Return [X, Y] of the center of cell containing provided text 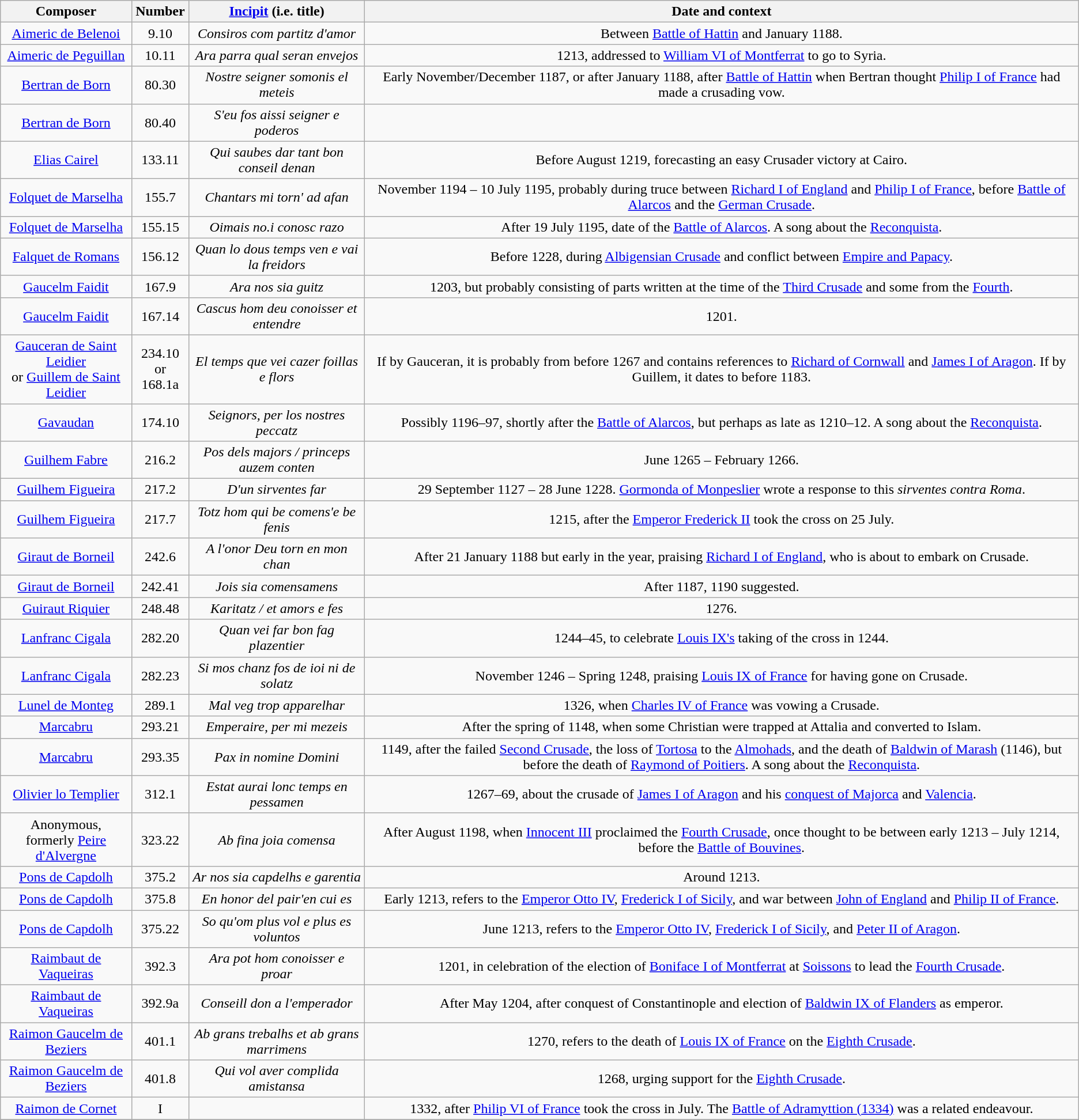
After 1187, 1190 suggested. [722, 587]
217.2 [160, 490]
Composer [66, 12]
1332, after Philip VI of France took the cross in July. The Battle of Adramyttion (1334) was a related endeavour. [722, 1108]
Aimeric de Peguillan [66, 55]
Cascus hom deu conoisser et entendre [277, 316]
After May 1204, after conquest of Constantinople and election of Baldwin IX of Flanders as emperor. [722, 1004]
Falquet de Romans [66, 257]
248.48 [160, 608]
80.30 [160, 85]
Chantars mi torn' ad afan [277, 197]
242.6 [160, 557]
Olivier lo Templier [66, 794]
After 19 July 1195, date of the Battle of Alarcos. A song about the Reconquista. [722, 227]
Qui vol aver complida amistansa [277, 1079]
156.12 [160, 257]
1213, addressed to William VI of Montferrat to go to Syria. [722, 55]
293.35 [160, 757]
So qu'om plus vol e plus es voluntos [277, 929]
401.8 [160, 1079]
Estat aurai lonc temps en pessamen [277, 794]
Mal veg trop apparelhar [277, 705]
Pos dels majors / princeps auzem conten [277, 460]
After the spring of 1148, when some Christian were trapped at Attalia and converted to Islam. [722, 727]
Guilhem Fabre [66, 460]
242.41 [160, 587]
Around 1213. [722, 877]
80.40 [160, 122]
Between Battle of Hattin and January 1188. [722, 33]
Si mos chanz fos de ioi ni de solatz [277, 675]
217.7 [160, 520]
Oimais no.i conosc razo [277, 227]
323.22 [160, 839]
1268, urging support for the Eighth Crusade. [722, 1079]
Ara nos sia guitz [277, 286]
375.8 [160, 899]
Ara pot hom conoisser e proar [277, 967]
Quan lo dous temps ven e vai la freidors [277, 257]
Nostre seigner somonis el meteis [277, 85]
Quan vei far bon fag plazentier [277, 638]
Totz hom qui be comens'e be fenis [277, 520]
234.10or 168.1a [160, 369]
375.22 [160, 929]
216.2 [160, 460]
392.9a [160, 1004]
133.11 [160, 160]
312.1 [160, 794]
Number [160, 12]
289.1 [160, 705]
155.15 [160, 227]
Seignors, per los nostres peccatz [277, 422]
293.21 [160, 727]
Early November/December 1187, or after January 1188, after Battle of Hattin when Bertran thought Philip I of France had made a crusading vow. [722, 85]
Elias Cairel [66, 160]
D'un sirventes far [277, 490]
401.1 [160, 1042]
Guiraut Riquier [66, 608]
Before 1228, during Albigensian Crusade and conflict between Empire and Papacy. [722, 257]
Ar nos sia capdelhs e garentia [277, 877]
Conseill don a l'emperador [277, 1004]
1326, when Charles IV of France was vowing a Crusade. [722, 705]
I [160, 1108]
Aimeric de Belenoi [66, 33]
June 1265 – February 1266. [722, 460]
1270, refers to the death of Louis IX of France on the Eighth Crusade. [722, 1042]
Raimon de Cornet [66, 1108]
1201, in celebration of the election of Boniface I of Montferrat at Soissons to lead the Fourth Crusade. [722, 967]
Ab fina joia comensa [277, 839]
Ab grans trebalhs et ab grans marrimens [277, 1042]
Consiros com partitz d'amor [277, 33]
Gauceran de Saint Leidieror Guillem de Saint Leidier [66, 369]
392.3 [160, 967]
10.11 [160, 55]
El temps que vei cazer foillas e flors [277, 369]
1203, but probably consisting of parts written at the time of the Third Crusade and some from the Fourth. [722, 286]
1276. [722, 608]
167.14 [160, 316]
Ara parra qual seran envejos [277, 55]
282.23 [160, 675]
A l'onor Deu torn en mon chan [277, 557]
Possibly 1196–97, shortly after the Battle of Alarcos, but perhaps as late as 1210–12. A song about the Reconquista. [722, 422]
En honor del pair'en cui es [277, 899]
1201. [722, 316]
June 1213, refers to the Emperor Otto IV, Frederick I of Sicily, and Peter II of Aragon. [722, 929]
1215, after the Emperor Frederick II took the cross on 25 July. [722, 520]
Emperaire, per mi mezeis [277, 727]
167.9 [160, 286]
174.10 [160, 422]
Lunel de Monteg [66, 705]
Early 1213, refers to the Emperor Otto IV, Frederick I of Sicily, and war between John of England and Philip II of France. [722, 899]
155.7 [160, 197]
Karitatz / et amors e fes [277, 608]
After 21 January 1188 but early in the year, praising Richard I of England, who is about to embark on Crusade. [722, 557]
Before August 1219, forecasting an easy Crusader victory at Cairo. [722, 160]
Jois sia comensamens [277, 587]
Date and context [722, 12]
Pax in nomine Domini [277, 757]
November 1246 – Spring 1248, praising Louis IX of France for having gone on Crusade. [722, 675]
Incipit (i.e. title) [277, 12]
1244–45, to celebrate Louis IX's taking of the cross in 1244. [722, 638]
1267–69, about the crusade of James I of Aragon and his conquest of Majorca and Valencia. [722, 794]
9.10 [160, 33]
29 September 1127 – 28 June 1228. Gormonda of Monpeslier wrote a response to this sirventes contra Roma. [722, 490]
Anonymous,formerly Peire d'Alvergne [66, 839]
Gavaudan [66, 422]
Qui saubes dar tant bon conseil denan [277, 160]
After August 1198, when Innocent III proclaimed the Fourth Crusade, once thought to be between early 1213 – July 1214, before the Battle of Bouvines. [722, 839]
282.20 [160, 638]
S'eu fos aissi seigner e poderos [277, 122]
375.2 [160, 877]
